Search for the cell housing the specified text and yield its (x, y) center coordinate. 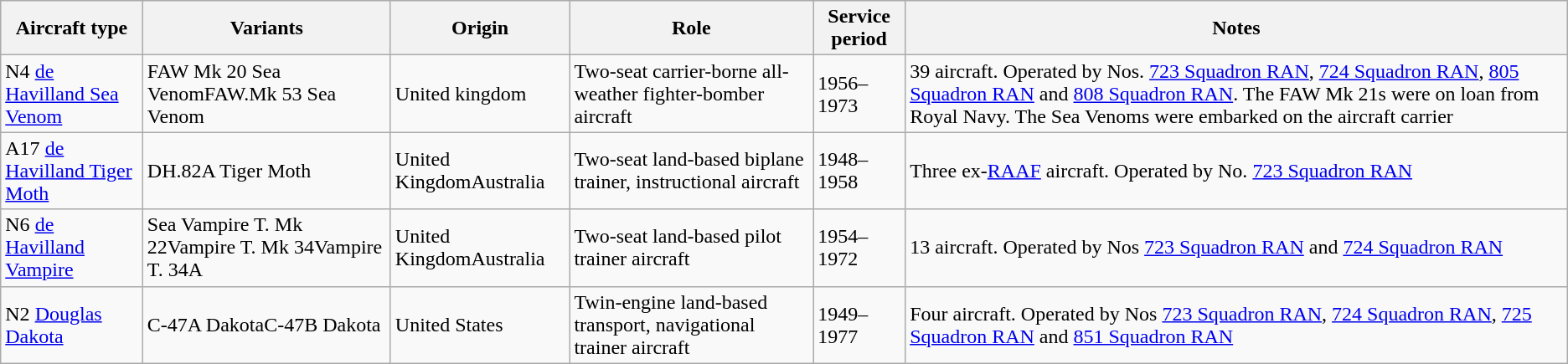
Aircraft type (72, 28)
1949–1977 (859, 325)
Two-seat land-based biplane trainer, instructional aircraft (692, 171)
Service period (859, 28)
1954–1972 (859, 248)
N6 de Havilland Vampire (72, 248)
Two-seat land-based pilot trainer aircraft (692, 248)
Two-seat carrier-borne all-weather fighter-bomber aircraft (692, 94)
United States (480, 325)
Notes (1236, 28)
N4 de Havilland Sea Venom (72, 94)
1956–1973 (859, 94)
Four aircraft. Operated by Nos 723 Squadron RAN, 724 Squadron RAN, 725 Squadron RAN and 851 Squadron RAN (1236, 325)
Variants (266, 28)
13 aircraft. Operated by Nos 723 Squadron RAN and 724 Squadron RAN (1236, 248)
Twin-engine land-based transport, navigational trainer aircraft (692, 325)
Sea Vampire T. Mk 22Vampire T. Mk 34Vampire T. 34A (266, 248)
Origin (480, 28)
DH.82A Tiger Moth (266, 171)
C-47A DakotaC-47B Dakota (266, 325)
FAW Mk 20 Sea VenomFAW.Mk 53 Sea Venom (266, 94)
United kingdom (480, 94)
Three ex-RAAF aircraft. Operated by No. 723 Squadron RAN (1236, 171)
A17 de Havilland Tiger Moth (72, 171)
N2 Douglas Dakota (72, 325)
Role (692, 28)
1948–1958 (859, 171)
